Scan for the cell matching the given text and deliver its [x, y] coordinate at center. 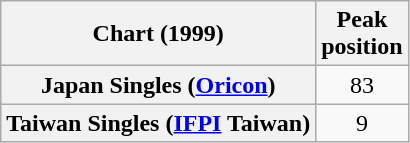
Chart (1999) [158, 34]
Peakposition [362, 34]
9 [362, 123]
Taiwan Singles (IFPI Taiwan) [158, 123]
83 [362, 85]
Japan Singles (Oricon) [158, 85]
